Return (x, y) of the center of cell containing provided text 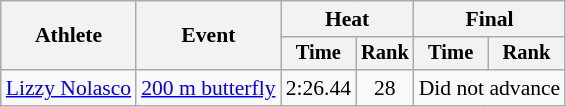
Final (490, 19)
200 m butterfly (208, 88)
2:26.44 (318, 88)
Event (208, 36)
Did not advance (490, 88)
Lizzy Nolasco (68, 88)
28 (385, 88)
Heat (348, 19)
Athlete (68, 36)
